Extract the (x, y) coordinate from the center of the cell holding the provided text.  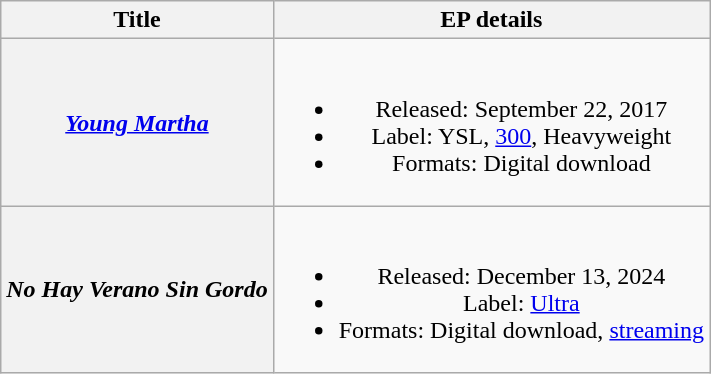
No Hay Verano Sin Gordo (137, 290)
EP details (491, 20)
Released: December 13, 2024Label: UltraFormats: Digital download, streaming (491, 290)
Released: September 22, 2017Label: YSL, 300, HeavyweightFormats: Digital download (491, 122)
Title (137, 20)
Young Martha (137, 122)
